Determine the (x, y) coordinate at the center of the cell enclosing the given text.  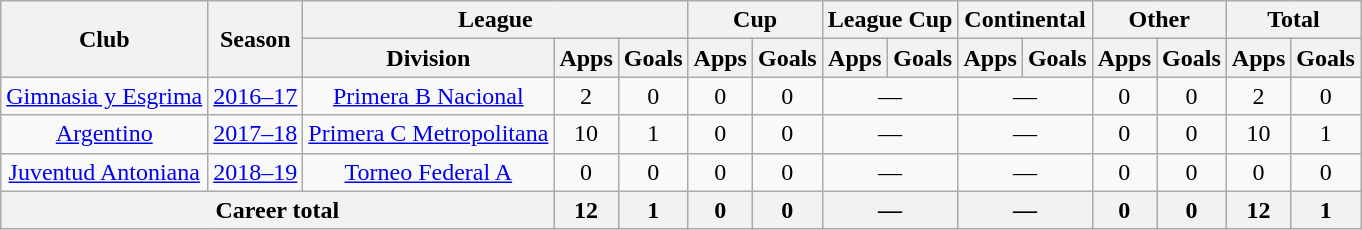
Total (1293, 20)
Primera C Metropolitana (428, 134)
2016–17 (256, 96)
League (496, 20)
Primera B Nacional (428, 96)
Argentino (104, 134)
2018–19 (256, 172)
Continental (1025, 20)
Torneo Federal A (428, 172)
Other (1159, 20)
Juventud Antoniana (104, 172)
Gimnasia y Esgrima (104, 96)
Club (104, 39)
Division (428, 58)
Career total (278, 210)
Season (256, 39)
2017–18 (256, 134)
Cup (755, 20)
League Cup (890, 20)
